Extract the [X, Y] coordinate from the center of the cell holding the provided text.  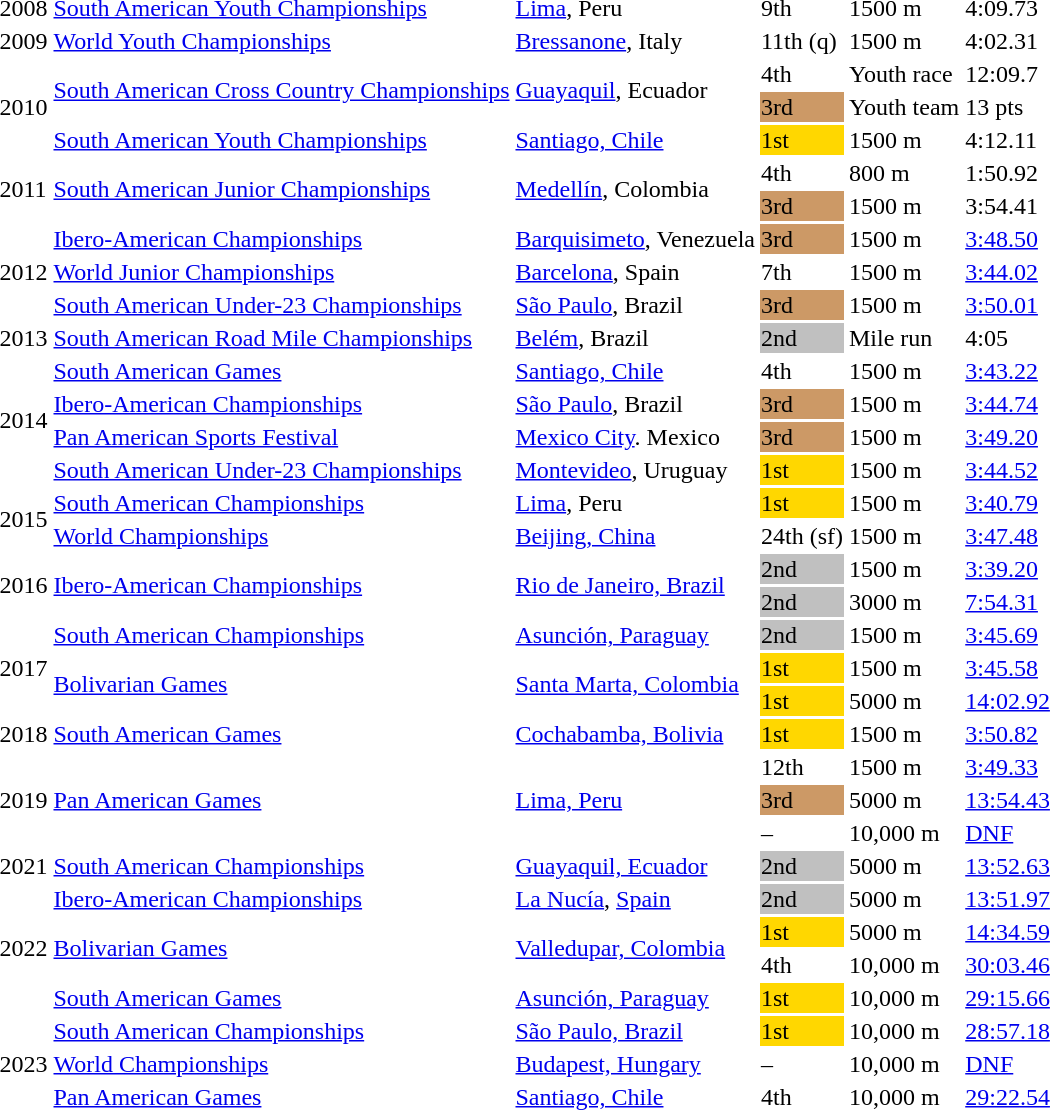
Belém, Brazil [636, 338]
Bressanone, Italy [636, 41]
World Junior Championships [282, 272]
South American Youth Championships [282, 140]
Medellín, Colombia [636, 190]
Valledupar, Colombia [636, 948]
Budapest, Hungary [636, 1064]
7th [802, 272]
Rio de Janeiro, Brazil [636, 586]
Mexico City. Mexico [636, 437]
South American Road Mile Championships [282, 338]
24th (sf) [802, 536]
La Nucía, Spain [636, 899]
World Youth Championships [282, 41]
South American Cross Country Championships [282, 90]
Pan American Games [282, 800]
Santa Marta, Colombia [636, 684]
Mile run [904, 338]
Barquisimeto, Venezuela [636, 239]
South American Junior Championships [282, 190]
800 m [904, 173]
Beijing, China [636, 536]
Pan American Sports Festival [282, 437]
Barcelona, Spain [636, 272]
11th (q) [802, 41]
12th [802, 767]
Cochabamba, Bolivia [636, 734]
Youth race [904, 74]
Montevideo, Uruguay [636, 470]
3000 m [904, 602]
Youth team [904, 107]
